Return the [X, Y] coordinate for the center point of the cell that contains the specified text.  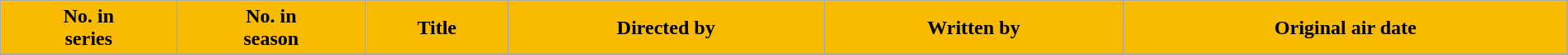
No. inseries [89, 28]
Original air date [1345, 28]
No. inseason [271, 28]
Written by [973, 28]
Directed by [666, 28]
Title [437, 28]
